Search for the cell housing the specified text and yield its (X, Y) center coordinate. 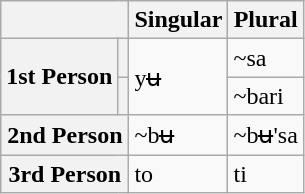
ti (266, 173)
2nd Person (65, 135)
~bari (266, 96)
Singular (178, 20)
1st Person (60, 77)
~bʉ'sa (266, 135)
yʉ (178, 77)
~bʉ (178, 135)
~sa (266, 58)
3rd Person (65, 173)
to (178, 173)
Plural (266, 20)
